Find where the given text appears and provide that cell's center as (X, Y) coordinate. 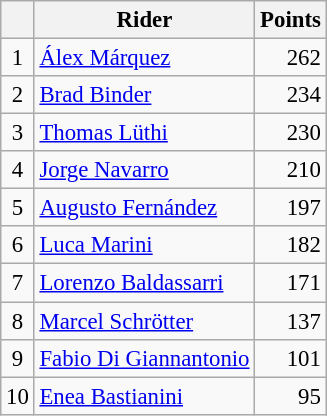
1 (18, 58)
Thomas Lüthi (144, 133)
Enea Bastianini (144, 396)
197 (290, 208)
Lorenzo Baldassarri (144, 283)
3 (18, 133)
Luca Marini (144, 245)
101 (290, 358)
Marcel Schrötter (144, 321)
Rider (144, 20)
Points (290, 20)
210 (290, 170)
230 (290, 133)
4 (18, 170)
Fabio Di Giannantonio (144, 358)
7 (18, 283)
10 (18, 396)
95 (290, 396)
Augusto Fernández (144, 208)
Jorge Navarro (144, 170)
137 (290, 321)
8 (18, 321)
Brad Binder (144, 95)
9 (18, 358)
6 (18, 245)
2 (18, 95)
182 (290, 245)
171 (290, 283)
262 (290, 58)
234 (290, 95)
5 (18, 208)
Álex Márquez (144, 58)
